Find where the given text appears and provide that cell's center as [X, Y] coordinate. 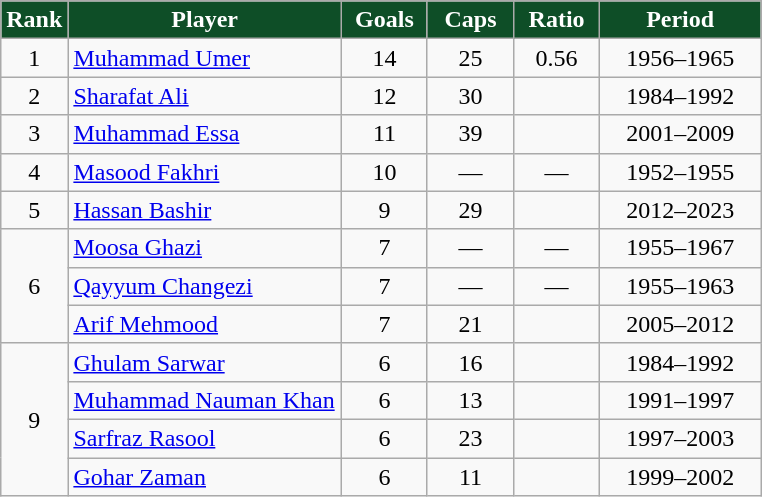
23 [470, 438]
2012–2023 [680, 210]
Player [205, 20]
Muhammad Essa [205, 134]
30 [470, 96]
1955–1963 [680, 286]
3 [34, 134]
1956–1965 [680, 58]
5 [34, 210]
21 [470, 324]
Muhammad Umer [205, 58]
Hassan Bashir [205, 210]
4 [34, 172]
14 [384, 58]
Muhammad Nauman Khan [205, 400]
Qayyum Changezi [205, 286]
Rank [34, 20]
Ratio [557, 20]
Sarfraz Rasool [205, 438]
Gohar Zaman [205, 477]
16 [470, 362]
Caps [470, 20]
1955–1967 [680, 248]
10 [384, 172]
1991–1997 [680, 400]
2001–2009 [680, 134]
Ghulam Sarwar [205, 362]
Period [680, 20]
39 [470, 134]
Moosa Ghazi [205, 248]
1997–2003 [680, 438]
1952–1955 [680, 172]
13 [470, 400]
29 [470, 210]
2005–2012 [680, 324]
12 [384, 96]
25 [470, 58]
2 [34, 96]
Arif Mehmood [205, 324]
Masood Fakhri [205, 172]
0.56 [557, 58]
1999–2002 [680, 477]
Sharafat Ali [205, 96]
1 [34, 58]
Goals [384, 20]
